Capture the cell that displays the provided text and extract its [X, Y] central coordinate. 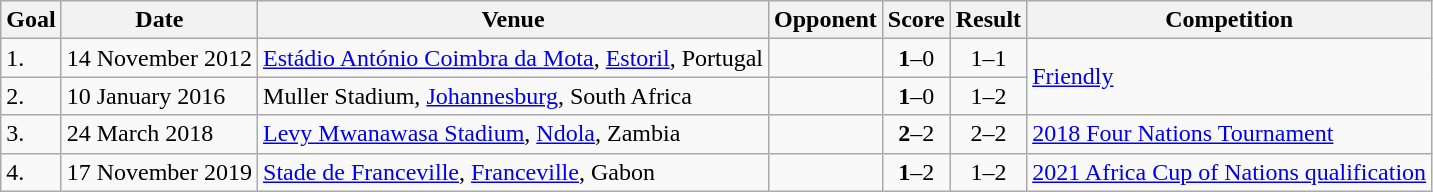
Result [988, 20]
Date [159, 20]
2. [31, 96]
Stade de Franceville, Franceville, Gabon [514, 172]
17 November 2019 [159, 172]
10 January 2016 [159, 96]
Levy Mwanawasa Stadium, Ndola, Zambia [514, 134]
Score [916, 20]
Opponent [826, 20]
Friendly [1230, 77]
24 March 2018 [159, 134]
1. [31, 58]
3. [31, 134]
2021 Africa Cup of Nations qualification [1230, 172]
14 November 2012 [159, 58]
Venue [514, 20]
1–1 [988, 58]
Goal [31, 20]
Muller Stadium, Johannesburg, South Africa [514, 96]
Competition [1230, 20]
4. [31, 172]
Estádio António Coimbra da Mota, Estoril, Portugal [514, 58]
2018 Four Nations Tournament [1230, 134]
